Determine the [x, y] coordinate at the center of the cell enclosing the given text.  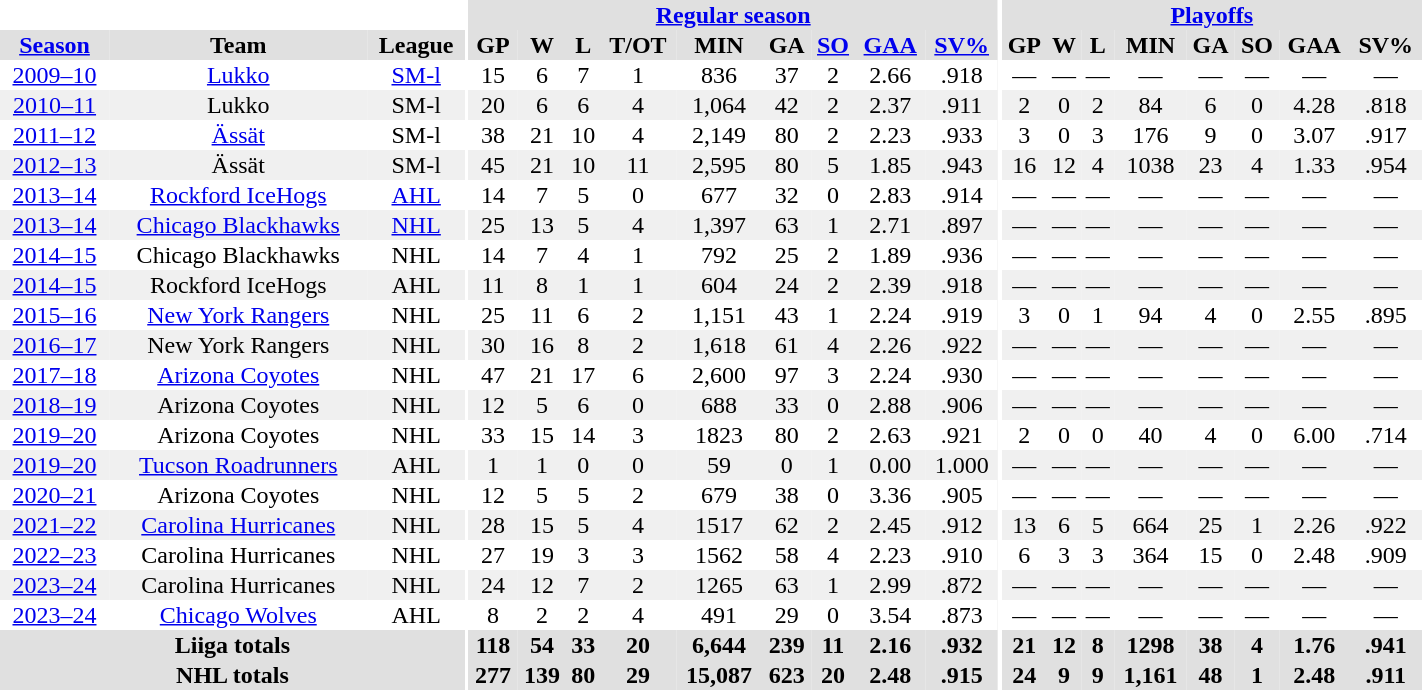
.915 [962, 675]
2018–19 [54, 405]
Team [238, 45]
2.63 [890, 435]
1517 [719, 525]
.933 [962, 135]
2.45 [890, 525]
97 [786, 375]
1.33 [1314, 165]
.943 [962, 165]
61 [786, 345]
84 [1150, 105]
2.37 [890, 105]
4.28 [1314, 105]
2.83 [890, 195]
1.000 [962, 465]
2020–21 [54, 495]
1,151 [719, 315]
2010–11 [54, 105]
.910 [962, 555]
59 [719, 465]
.909 [1386, 555]
0.00 [890, 465]
1.89 [890, 255]
.895 [1386, 315]
.930 [962, 375]
2015–16 [54, 315]
1298 [1150, 645]
139 [542, 675]
45 [494, 165]
6.00 [1314, 435]
T/OT [638, 45]
2.16 [890, 645]
19 [542, 555]
47 [494, 375]
2.39 [890, 285]
48 [1210, 675]
62 [786, 525]
.905 [962, 495]
54 [542, 645]
2016–17 [54, 345]
27 [494, 555]
1,618 [719, 345]
2017–18 [54, 375]
17 [583, 375]
2.71 [890, 225]
.873 [962, 615]
2012–13 [54, 165]
Chicago Wolves [238, 615]
.917 [1386, 135]
.872 [962, 585]
40 [1150, 435]
.897 [962, 225]
2.55 [1314, 315]
118 [494, 645]
42 [786, 105]
2.66 [890, 75]
NHL totals [232, 675]
30 [494, 345]
58 [786, 555]
604 [719, 285]
.919 [962, 315]
23 [1210, 165]
3.54 [890, 615]
1.76 [1314, 645]
15,087 [719, 675]
Regular season [734, 15]
94 [1150, 315]
43 [786, 315]
364 [1150, 555]
2009–10 [54, 75]
.912 [962, 525]
Playoffs [1212, 15]
2,595 [719, 165]
Liiga totals [232, 645]
836 [719, 75]
277 [494, 675]
.714 [1386, 435]
1265 [719, 585]
792 [719, 255]
176 [1150, 135]
679 [719, 495]
32 [786, 195]
2,149 [719, 135]
1,397 [719, 225]
37 [786, 75]
.936 [962, 255]
.906 [962, 405]
2,600 [719, 375]
677 [719, 195]
.932 [962, 645]
623 [786, 675]
1823 [719, 435]
664 [1150, 525]
491 [719, 615]
2022–23 [54, 555]
2.88 [890, 405]
2011–12 [54, 135]
.921 [962, 435]
1,064 [719, 105]
688 [719, 405]
1038 [1150, 165]
2.99 [890, 585]
.818 [1386, 105]
.914 [962, 195]
.941 [1386, 645]
3.07 [1314, 135]
6,644 [719, 645]
3.36 [890, 495]
League [416, 45]
.954 [1386, 165]
Tucson Roadrunners [238, 465]
28 [494, 525]
Season [54, 45]
1,161 [1150, 675]
1.85 [890, 165]
239 [786, 645]
2021–22 [54, 525]
1562 [719, 555]
